For the text-containing cell, return its midpoint in (X, Y) coordinate format. 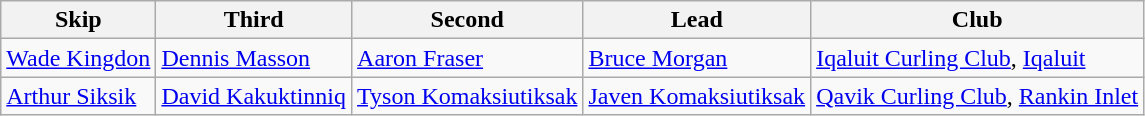
David Kakuktinniq (254, 96)
Iqaluit Curling Club, Iqaluit (978, 58)
Qavik Curling Club, Rankin Inlet (978, 96)
Lead (697, 20)
Third (254, 20)
Second (468, 20)
Arthur Siksik (78, 96)
Wade Kingdon (78, 58)
Dennis Masson (254, 58)
Javen Komaksiutiksak (697, 96)
Club (978, 20)
Aaron Fraser (468, 58)
Bruce Morgan (697, 58)
Skip (78, 20)
Tyson Komaksiutiksak (468, 96)
